Return (X, Y) of the center of cell containing provided text 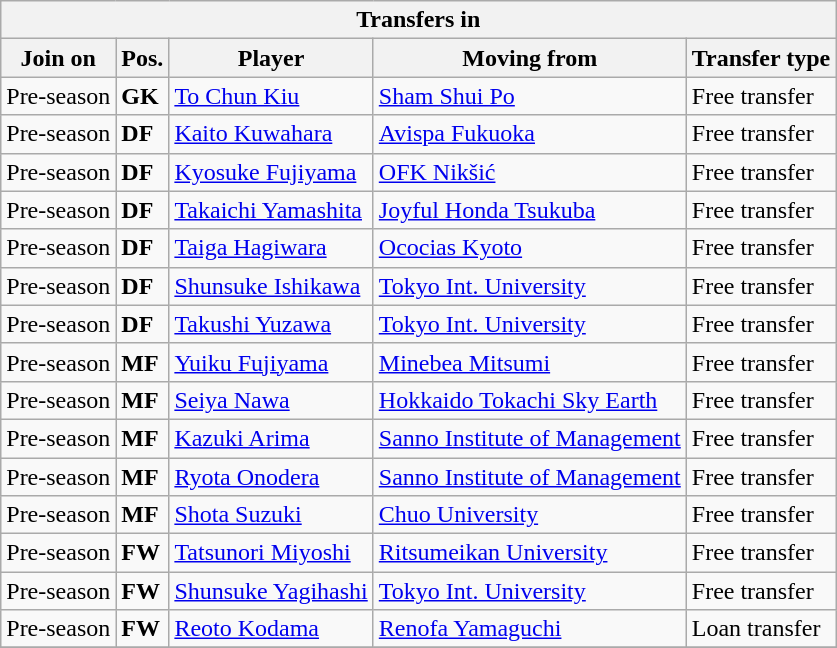
Moving from (530, 58)
Ococias Kyoto (530, 248)
Transfer type (760, 58)
OFK Nikšić (530, 172)
Kyosuke Fujiyama (271, 172)
Seiya Nawa (271, 400)
Takaichi Yamashita (271, 210)
Taiga Hagiwara (271, 248)
Ryota Onodera (271, 477)
GK (142, 96)
Shunsuke Yagihashi (271, 591)
Player (271, 58)
To Chun Kiu (271, 96)
Sham Shui Po (530, 96)
Shota Suzuki (271, 515)
Ritsumeikan University (530, 553)
Join on (58, 58)
Reoto Kodama (271, 629)
Hokkaido Tokachi Sky Earth (530, 400)
Pos. (142, 58)
Yuiku Fujiyama (271, 362)
Avispa Fukuoka (530, 134)
Tatsunori Miyoshi (271, 553)
Kaito Kuwahara (271, 134)
Chuo University (530, 515)
Transfers in (418, 20)
Kazuki Arima (271, 438)
Renofa Yamaguchi (530, 629)
Joyful Honda Tsukuba (530, 210)
Shunsuke Ishikawa (271, 286)
Loan transfer (760, 629)
Takushi Yuzawa (271, 324)
Minebea Mitsumi (530, 362)
